Scan for the cell matching the given text and deliver its [x, y] coordinate at center. 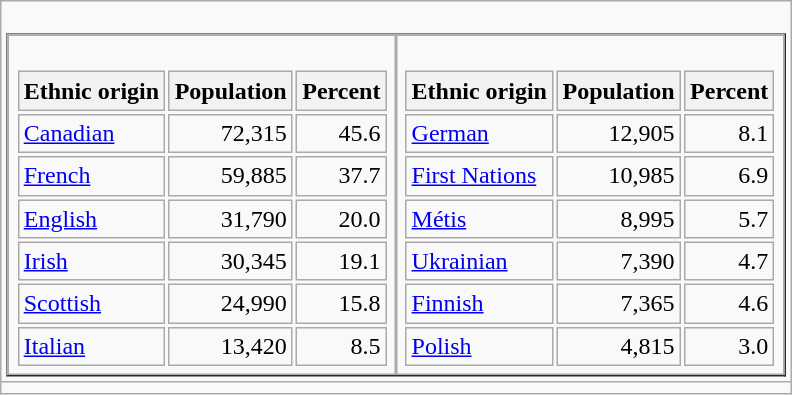
8.1 [730, 134]
Finnish [479, 304]
Canadian [91, 134]
4.7 [730, 261]
6.9 [730, 176]
German [479, 134]
First Nations [479, 176]
8,995 [618, 219]
English [91, 219]
59,885 [230, 176]
Irish [91, 261]
Métis [479, 219]
7,365 [618, 304]
15.8 [342, 304]
3.0 [730, 346]
30,345 [230, 261]
19.1 [342, 261]
Ukrainian [479, 261]
5.7 [730, 219]
13,420 [230, 346]
37.7 [342, 176]
4.6 [730, 304]
12,905 [618, 134]
Scottish [91, 304]
4,815 [618, 346]
Polish [479, 346]
24,990 [230, 304]
7,390 [618, 261]
31,790 [230, 219]
20.0 [342, 219]
Italian [91, 346]
French [91, 176]
Ethnic origin Population Percent German 12,905 8.1 First Nations 10,985 6.9 Métis 8,995 5.7 Ukrainian 7,390 4.7 Finnish 7,365 4.6 Polish 4,815 3.0 [590, 205]
8.5 [342, 346]
72,315 [230, 134]
10,985 [618, 176]
45.6 [342, 134]
